Scan for the cell matching the given text and deliver its [x, y] coordinate at center. 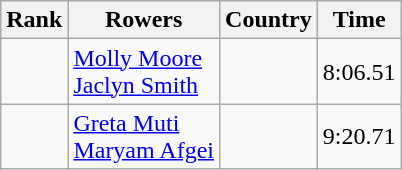
8:06.51 [359, 72]
Rowers [144, 20]
Rank [34, 20]
Greta MutiMaryam Afgei [144, 136]
Time [359, 20]
Country [269, 20]
9:20.71 [359, 136]
Molly MooreJaclyn Smith [144, 72]
